For the text-containing cell, return its midpoint in (x, y) coordinate format. 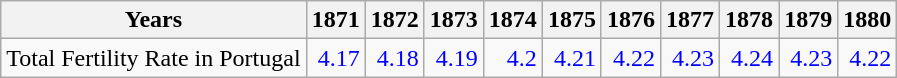
1879 (808, 20)
Years (154, 20)
4.19 (454, 58)
1872 (394, 20)
1871 (336, 20)
1877 (690, 20)
Total Fertility Rate in Portugal (154, 58)
4.21 (572, 58)
4.24 (750, 58)
1876 (630, 20)
4.18 (394, 58)
4.2 (512, 58)
4.17 (336, 58)
1875 (572, 20)
1873 (454, 20)
1880 (868, 20)
1878 (750, 20)
1874 (512, 20)
